Scan for the cell matching the given text and deliver its [x, y] coordinate at center. 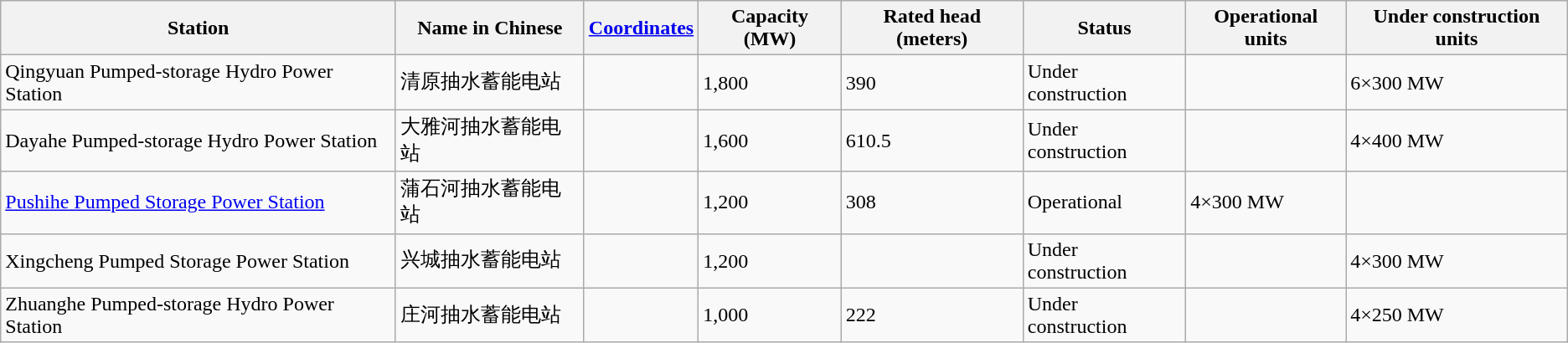
Pushihe Pumped Storage Power Station [199, 202]
Operational units [1266, 28]
Dayahe Pumped-storage Hydro Power Station [199, 141]
4×250 MW [1457, 315]
Capacity (MW) [771, 28]
大雅河抽水蓄能电站 [489, 141]
1,600 [771, 141]
蒲石河抽水蓄能电站 [489, 202]
1,000 [771, 315]
1,800 [771, 82]
308 [931, 202]
222 [931, 315]
Qingyuan Pumped-storage Hydro Power Station [199, 82]
Zhuanghe Pumped-storage Hydro Power Station [199, 315]
390 [931, 82]
Xingcheng Pumped Storage Power Station [199, 261]
Rated head (meters) [931, 28]
Under construction units [1457, 28]
6×300 MW [1457, 82]
Name in Chinese [489, 28]
庄河抽水蓄能电站 [489, 315]
610.5 [931, 141]
Operational [1104, 202]
Status [1104, 28]
Coordinates [641, 28]
兴城抽水蓄能电站 [489, 261]
4×400 MW [1457, 141]
Station [199, 28]
清原抽水蓄能电站 [489, 82]
